From the cell containing the given text, extract its center point as [X, Y] coordinate. 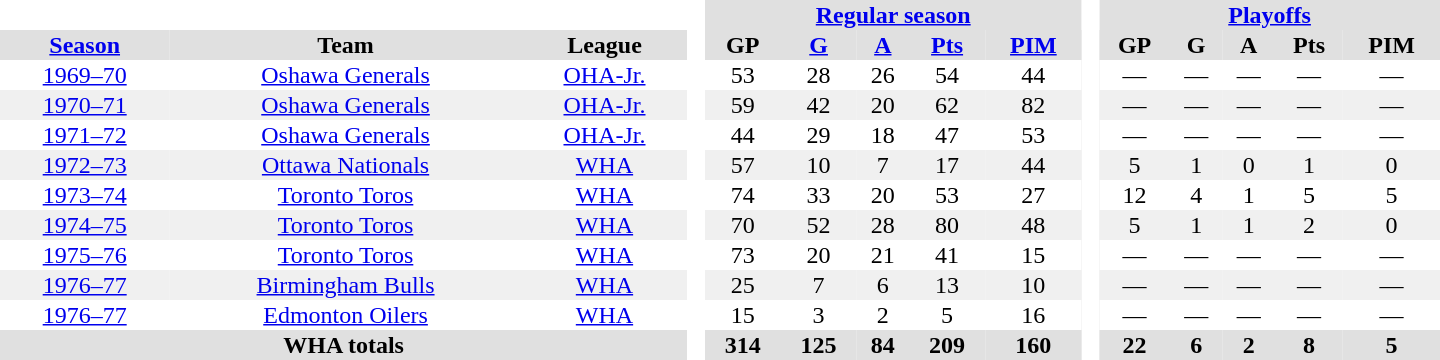
314 [743, 345]
21 [884, 255]
160 [1034, 345]
57 [743, 165]
59 [743, 105]
74 [743, 195]
1970–71 [84, 105]
73 [743, 255]
12 [1134, 195]
29 [819, 135]
8 [1309, 345]
3 [819, 315]
62 [947, 105]
Regular season [894, 15]
80 [947, 225]
47 [947, 135]
Playoffs [1270, 15]
1971–72 [84, 135]
1974–75 [84, 225]
Team [345, 45]
22 [1134, 345]
54 [947, 75]
27 [1034, 195]
25 [743, 285]
70 [743, 225]
18 [884, 135]
52 [819, 225]
WHA totals [344, 345]
Season [84, 45]
125 [819, 345]
42 [819, 105]
41 [947, 255]
26 [884, 75]
84 [884, 345]
1969–70 [84, 75]
16 [1034, 315]
Edmonton Oilers [345, 315]
1972–73 [84, 165]
33 [819, 195]
4 [1196, 195]
Birmingham Bulls [345, 285]
17 [947, 165]
13 [947, 285]
209 [947, 345]
League [604, 45]
1975–76 [84, 255]
1973–74 [84, 195]
48 [1034, 225]
82 [1034, 105]
Ottawa Nationals [345, 165]
